Detect which cell encompasses the target text, then output its [x, y] center coordinate. 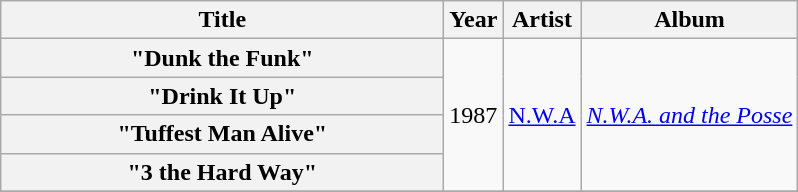
Artist [542, 20]
"Drink It Up" [222, 96]
1987 [474, 115]
"Tuffest Man Alive" [222, 134]
Year [474, 20]
Title [222, 20]
Album [690, 20]
N.W.A. and the Posse [690, 115]
"Dunk the Funk" [222, 58]
N.W.A [542, 115]
"3 the Hard Way" [222, 172]
